Find where the given text appears and provide that cell's center as [x, y] coordinate. 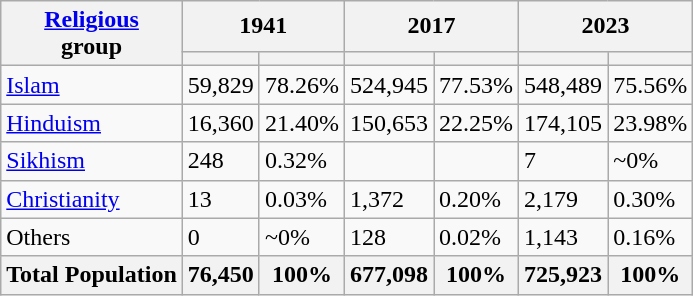
1,372 [388, 199]
16,360 [220, 123]
77.53% [476, 85]
2,179 [564, 199]
725,923 [564, 275]
78.26% [302, 85]
248 [220, 161]
524,945 [388, 85]
Christianity [92, 199]
22.25% [476, 123]
0 [220, 237]
2017 [431, 26]
7 [564, 161]
76,450 [220, 275]
75.56% [650, 85]
Religiousgroup [92, 34]
548,489 [564, 85]
23.98% [650, 123]
13 [220, 199]
21.40% [302, 123]
Sikhism [92, 161]
677,098 [388, 275]
1,143 [564, 237]
174,105 [564, 123]
128 [388, 237]
150,653 [388, 123]
Total Population [92, 275]
Hinduism [92, 123]
0.32% [302, 161]
59,829 [220, 85]
0.30% [650, 199]
0.16% [650, 237]
0.20% [476, 199]
Others [92, 237]
0.02% [476, 237]
Islam [92, 85]
2023 [606, 26]
0.03% [302, 199]
1941 [263, 26]
